From the cell containing the given text, extract its center point as (x, y) coordinate. 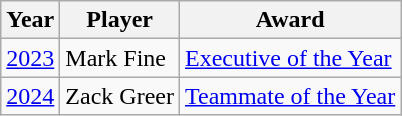
Zack Greer (120, 96)
Executive of the Year (290, 58)
Mark Fine (120, 58)
Player (120, 20)
Award (290, 20)
2023 (30, 58)
2024 (30, 96)
Year (30, 20)
Teammate of the Year (290, 96)
